Identify which cell holds the provided text, then report its [x, y] central coordinate. 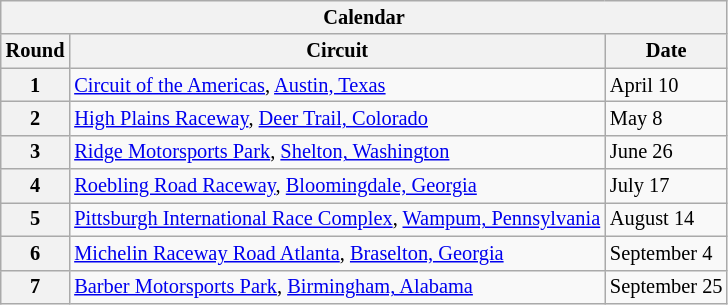
Circuit [337, 51]
High Plains Raceway, Deer Trail, Colorado [337, 118]
July 17 [666, 186]
Barber Motorsports Park, Birmingham, Alabama [337, 287]
7 [36, 287]
August 14 [666, 219]
September 4 [666, 253]
6 [36, 253]
Date [666, 51]
4 [36, 186]
5 [36, 219]
Circuit of the Americas, Austin, Texas [337, 85]
May 8 [666, 118]
3 [36, 152]
Ridge Motorsports Park, Shelton, Washington [337, 152]
Calendar [364, 17]
Round [36, 51]
1 [36, 85]
June 26 [666, 152]
September 25 [666, 287]
2 [36, 118]
April 10 [666, 85]
Pittsburgh International Race Complex, Wampum, Pennsylvania [337, 219]
Michelin Raceway Road Atlanta, Braselton, Georgia [337, 253]
Roebling Road Raceway, Bloomingdale, Georgia [337, 186]
